Locate the cell with the specified text and output its (X, Y) center coordinate. 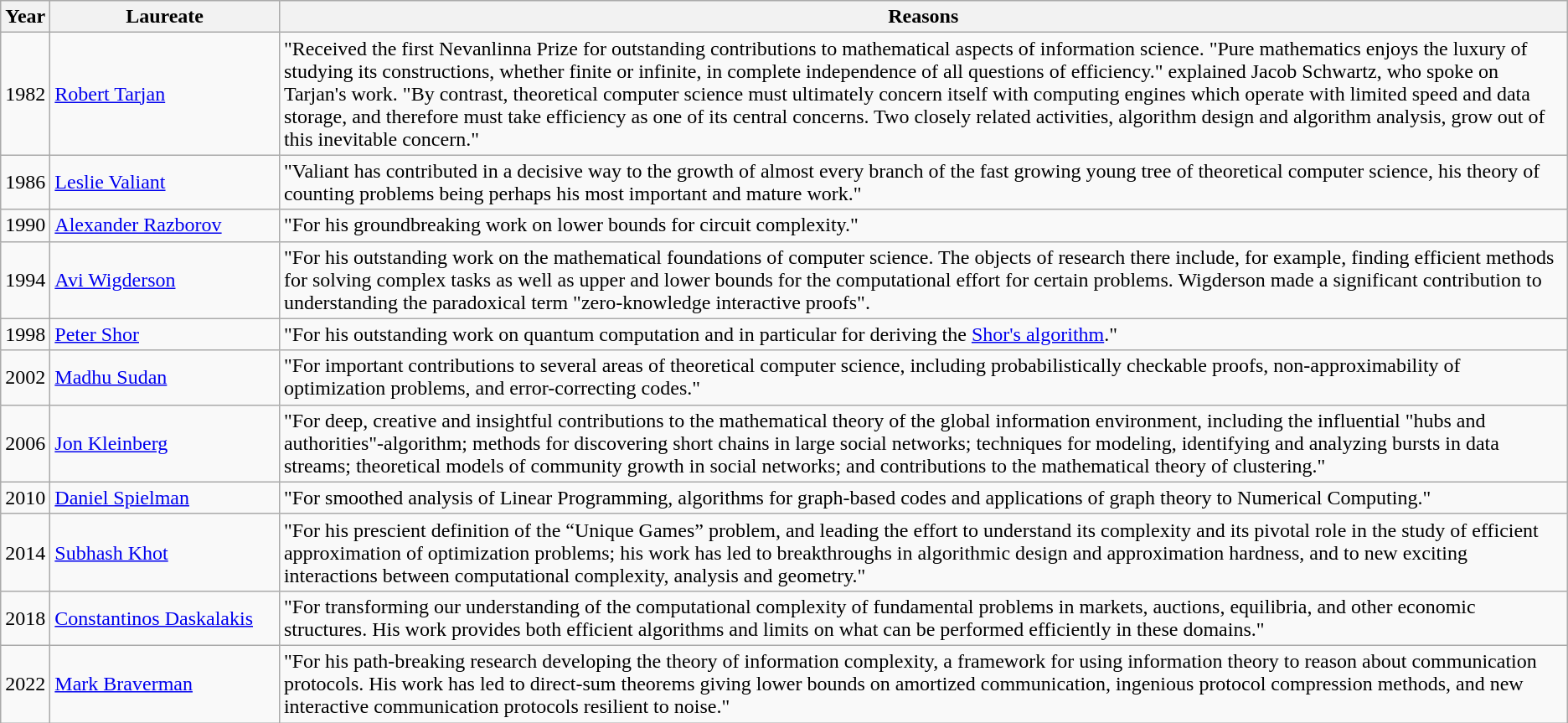
1998 (25, 334)
Jon Kleinberg (165, 443)
2010 (25, 498)
"For his groundbreaking work on lower bounds for circuit complexity." (923, 225)
1982 (25, 94)
2006 (25, 443)
1990 (25, 225)
Robert Tarjan (165, 94)
Daniel Spielman (165, 498)
Mark Braverman (165, 684)
2018 (25, 618)
Peter Shor (165, 334)
2014 (25, 552)
Leslie Valiant (165, 183)
Laureate (165, 17)
Madhu Sudan (165, 377)
Alexander Razborov (165, 225)
Year (25, 17)
Avi Wigderson (165, 280)
Reasons (923, 17)
"For his outstanding work on quantum computation and in particular for deriving the Shor's algorithm." (923, 334)
Subhash Khot (165, 552)
1994 (25, 280)
"For smoothed analysis of Linear Programming, algorithms for graph-based codes and applications of graph theory to Numerical Computing." (923, 498)
2022 (25, 684)
2002 (25, 377)
Constantinos Daskalakis (165, 618)
1986 (25, 183)
